Identify which cell holds the provided text, then report its [X, Y] central coordinate. 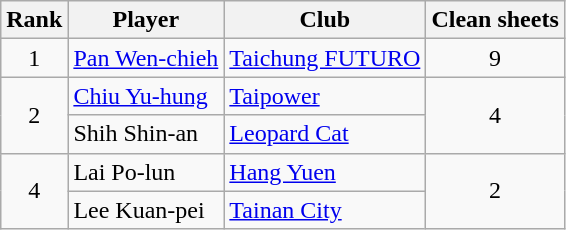
9 [495, 58]
Pan Wen-chieh [146, 58]
Taipower [325, 96]
Tainan City [325, 210]
Hang Yuen [325, 172]
1 [34, 58]
Clean sheets [495, 20]
Lai Po-lun [146, 172]
Chiu Yu-hung [146, 96]
Leopard Cat [325, 134]
Taichung FUTURO [325, 58]
Club [325, 20]
Rank [34, 20]
Player [146, 20]
Shih Shin-an [146, 134]
Lee Kuan-pei [146, 210]
